Search for the cell housing the specified text and yield its [x, y] center coordinate. 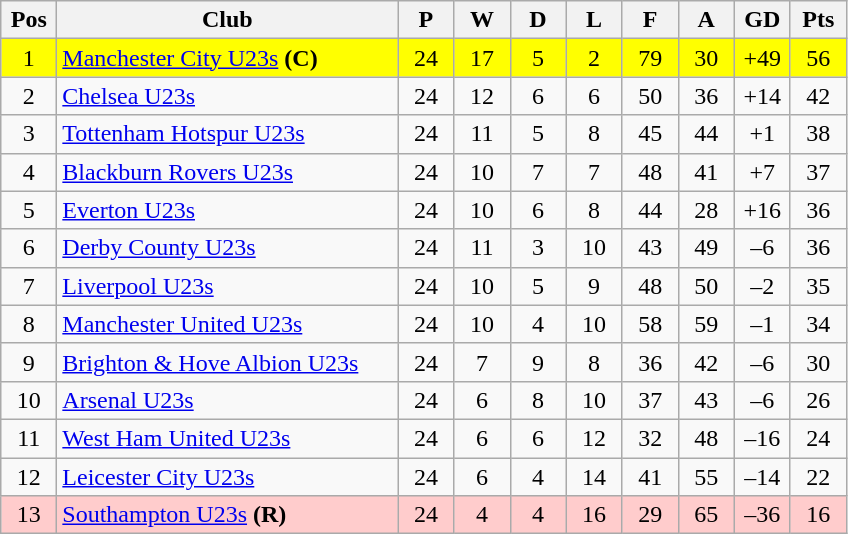
+49 [762, 58]
–1 [762, 324]
55 [706, 477]
Arsenal U23s [228, 400]
–36 [762, 515]
P [426, 20]
Leicester City U23s [228, 477]
W [482, 20]
Manchester City U23s (C) [228, 58]
58 [650, 324]
29 [650, 515]
56 [818, 58]
A [706, 20]
+14 [762, 96]
13 [29, 515]
Manchester United U23s [228, 324]
Tottenham Hotspur U23s [228, 134]
Pts [818, 20]
28 [706, 210]
1 [29, 58]
Liverpool U23s [228, 286]
–14 [762, 477]
Everton U23s [228, 210]
49 [706, 248]
38 [818, 134]
GD [762, 20]
14 [594, 477]
34 [818, 324]
Chelsea U23s [228, 96]
Blackburn Rovers U23s [228, 172]
Pos [29, 20]
+7 [762, 172]
22 [818, 477]
35 [818, 286]
Club [228, 20]
45 [650, 134]
L [594, 20]
Brighton & Hove Albion U23s [228, 362]
D [538, 20]
32 [650, 438]
+1 [762, 134]
65 [706, 515]
59 [706, 324]
F [650, 20]
–2 [762, 286]
+16 [762, 210]
Southampton U23s (R) [228, 515]
–16 [762, 438]
79 [650, 58]
Derby County U23s [228, 248]
West Ham United U23s [228, 438]
26 [818, 400]
17 [482, 58]
